Detect which cell encompasses the target text, then output its [X, Y] center coordinate. 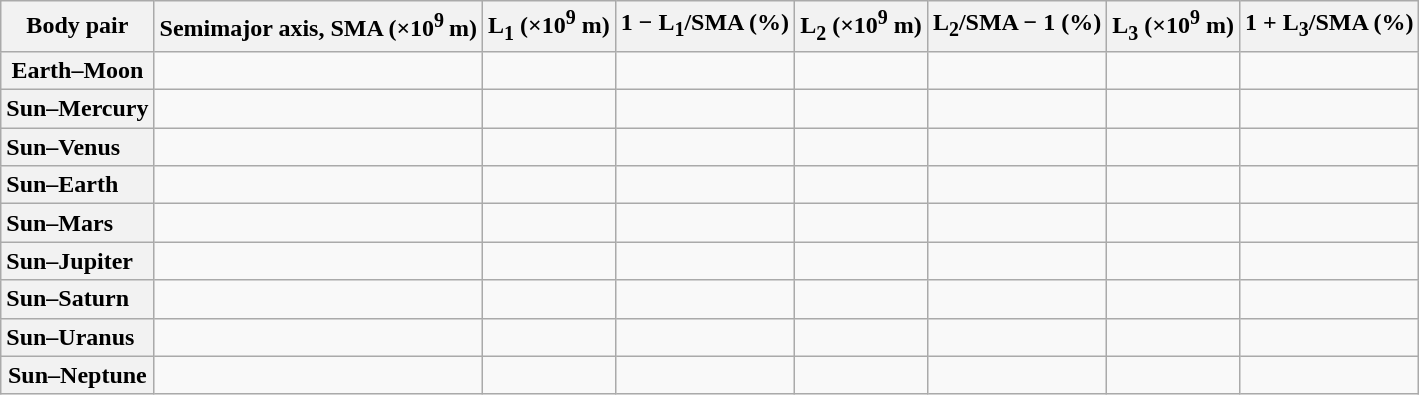
Sun–Uranus [78, 337]
1 − L1/SMA (%) [704, 26]
Body pair [78, 26]
Sun–Jupiter [78, 261]
1 + L3/SMA (%) [1330, 26]
L2/SMA − 1 (%) [1016, 26]
L1 (×109 m) [548, 26]
Semimajor axis, SMA (×109 m) [318, 26]
Sun–Venus [78, 147]
Sun–Mars [78, 223]
Sun–Earth [78, 185]
L3 (×109 m) [1174, 26]
Sun–Mercury [78, 109]
Sun–Saturn [78, 299]
L2 (×109 m) [862, 26]
Sun–Neptune [78, 375]
Earth–Moon [78, 71]
